Capture the cell that displays the provided text and extract its [X, Y] central coordinate. 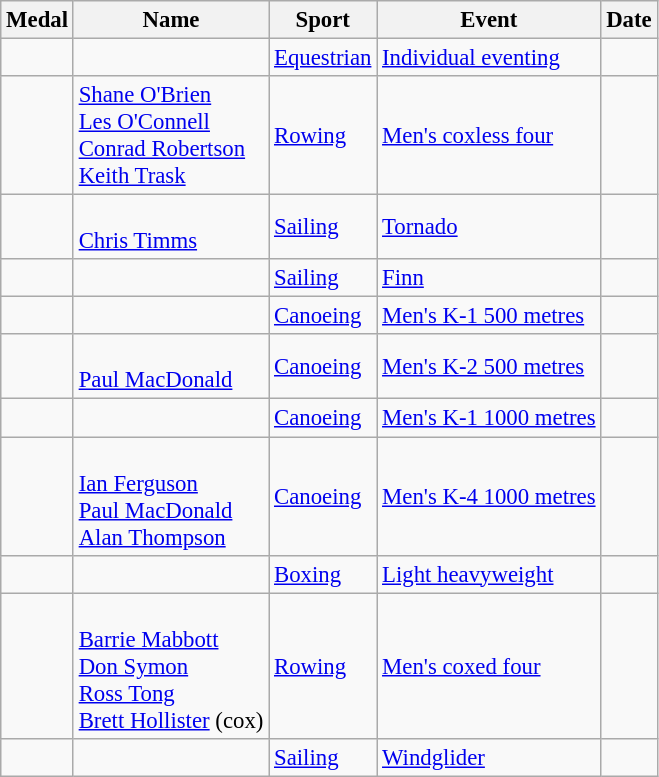
Men's coxed four [489, 666]
Ian FergusonPaul MacDonaldAlan Thompson [170, 496]
Name [170, 20]
Light heavyweight [489, 574]
Boxing [323, 574]
Date [629, 20]
Finn [489, 278]
Men's coxless four [489, 136]
Individual eventing [489, 58]
Men's K-2 500 metres [489, 366]
Men's K-4 1000 metres [489, 496]
Shane O'BrienLes O'ConnellConrad RobertsonKeith Trask [170, 136]
Men's K-1 500 metres [489, 316]
Barrie MabbottDon SymonRoss TongBrett Hollister (cox) [170, 666]
Event [489, 20]
Medal [38, 20]
Sport [323, 20]
Equestrian [323, 58]
Chris Timms [170, 228]
Paul MacDonald [170, 366]
Windglider [489, 757]
Tornado [489, 228]
Men's K-1 1000 metres [489, 418]
